Scan for the cell matching the given text and deliver its (x, y) coordinate at center. 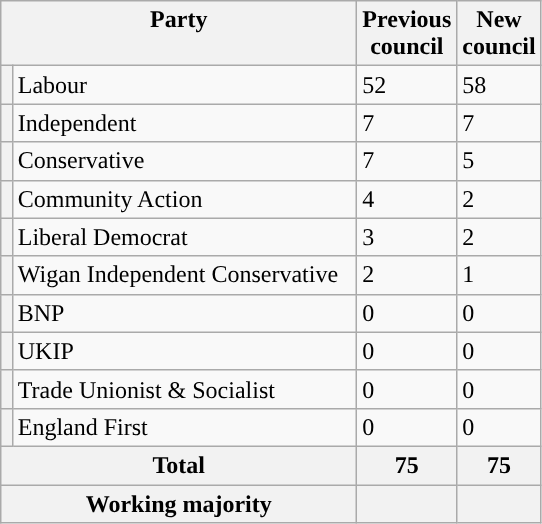
England First (184, 427)
4 (407, 199)
Community Action (184, 199)
Previous council (407, 34)
UKIP (184, 351)
52 (407, 85)
Labour (184, 85)
Wigan Independent Conservative (184, 275)
5 (499, 161)
Working majority (179, 503)
58 (499, 85)
Trade Unionist & Socialist (184, 389)
Independent (184, 123)
Party (179, 34)
Total (179, 465)
Liberal Democrat (184, 237)
New council (499, 34)
Conservative (184, 161)
BNP (184, 313)
3 (407, 237)
1 (499, 275)
